Identify which cell holds the provided text, then report its [x, y] central coordinate. 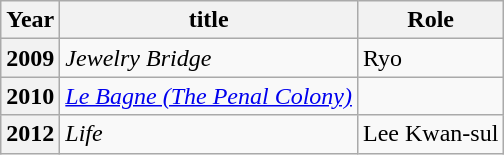
title [209, 20]
2009 [30, 58]
Life [209, 134]
Year [30, 20]
Lee Kwan-sul [430, 134]
Ryo [430, 58]
2010 [30, 96]
Le Bagne (The Penal Colony) [209, 96]
2012 [30, 134]
Jewelry Bridge [209, 58]
Role [430, 20]
